Locate the cell with the specified text and output its [X, Y] center coordinate. 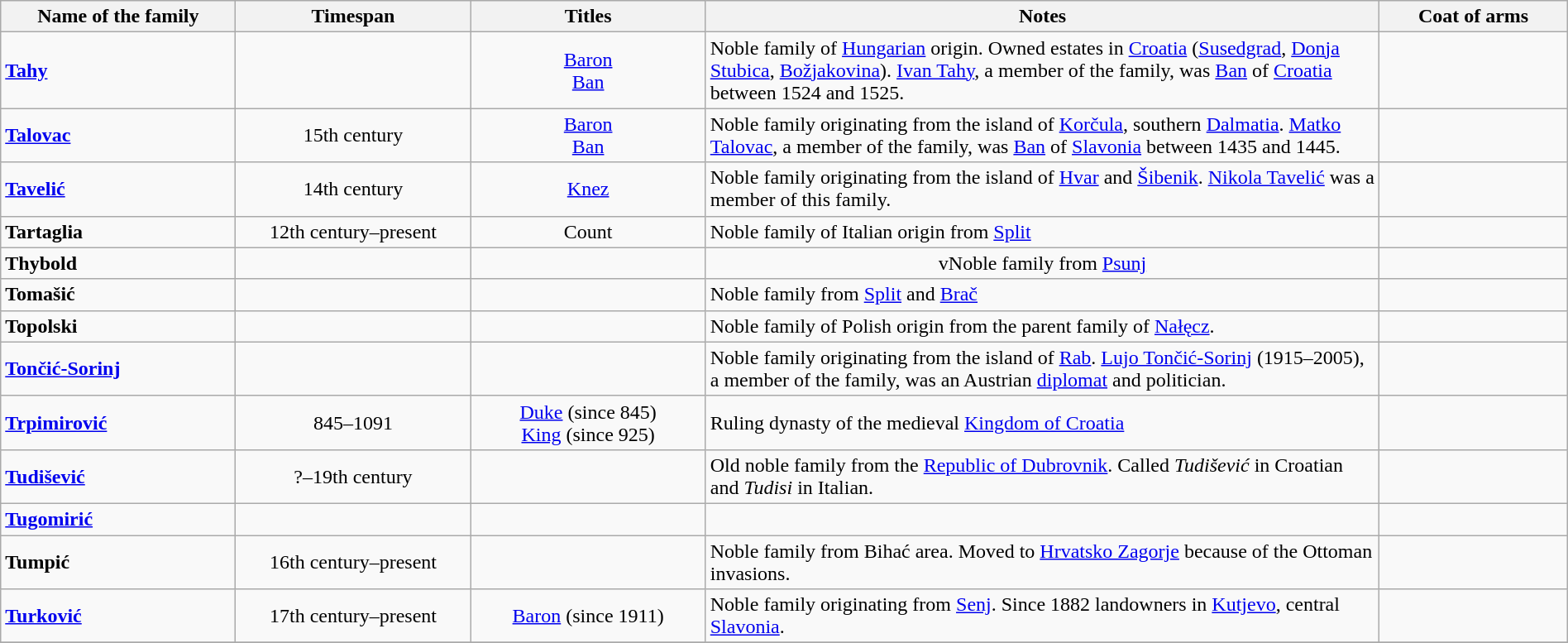
Noble family originating from Senj. Since 1882 landowners in Kutjevo, central Slavonia. [1042, 616]
Trpimirović [118, 422]
?–19th century [353, 477]
17th century–present [353, 616]
Tumpić [118, 561]
Name of the family [118, 17]
15th century [353, 136]
Knez [588, 189]
845–1091 [353, 422]
Tavelić [118, 189]
Noble family of Polish origin from the parent family of Nałęcz. [1042, 326]
Count [588, 232]
Tartaglia [118, 232]
Noble family of Italian origin from Split [1042, 232]
Noble family from Bihać area. Moved to Hrvatsko Zagorje because of the Ottoman invasions. [1042, 561]
Noble family originating from the island of Hvar and Šibenik. Nikola Tavelić was a member of this family. [1042, 189]
Tugomirić [118, 519]
14th century [353, 189]
Tončić-Sorinj [118, 369]
Duke (since 845)King (since 925) [588, 422]
Old noble family from the Republic of Dubrovnik. Called Tudišević in Croatian and Tudisi in Italian. [1042, 477]
Notes [1042, 17]
Tudišević [118, 477]
Topolski [118, 326]
Titles [588, 17]
Ruling dynasty of the medieval Kingdom of Croatia [1042, 422]
Noble family from Split and Brač [1042, 295]
Tomašić [118, 295]
Timespan [353, 17]
Tahy [118, 70]
Coat of arms [1474, 17]
vNoble family from Psunj [1042, 263]
Turković [118, 616]
Thybold [118, 263]
Noble family originating from the island of Rab. Lujo Tončić-Sorinj (1915–2005), a member of the family, was an Austrian diplomat and politician. [1042, 369]
Baron (since 1911) [588, 616]
Talovac [118, 136]
12th century–present [353, 232]
16th century–present [353, 561]
